From the cell containing the given text, extract its center point as [X, Y] coordinate. 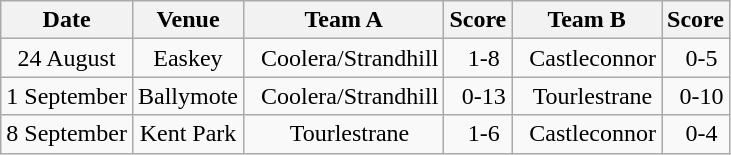
Venue [188, 20]
Kent Park [188, 134]
8 September [67, 134]
0-10 [696, 96]
1-6 [478, 134]
Team B [587, 20]
Ballymote [188, 96]
0-13 [478, 96]
0-4 [696, 134]
1 September [67, 96]
Easkey [188, 58]
24 August [67, 58]
0-5 [696, 58]
Team A [343, 20]
1-8 [478, 58]
Date [67, 20]
